Find where the given text appears and provide that cell's center as (x, y) coordinate. 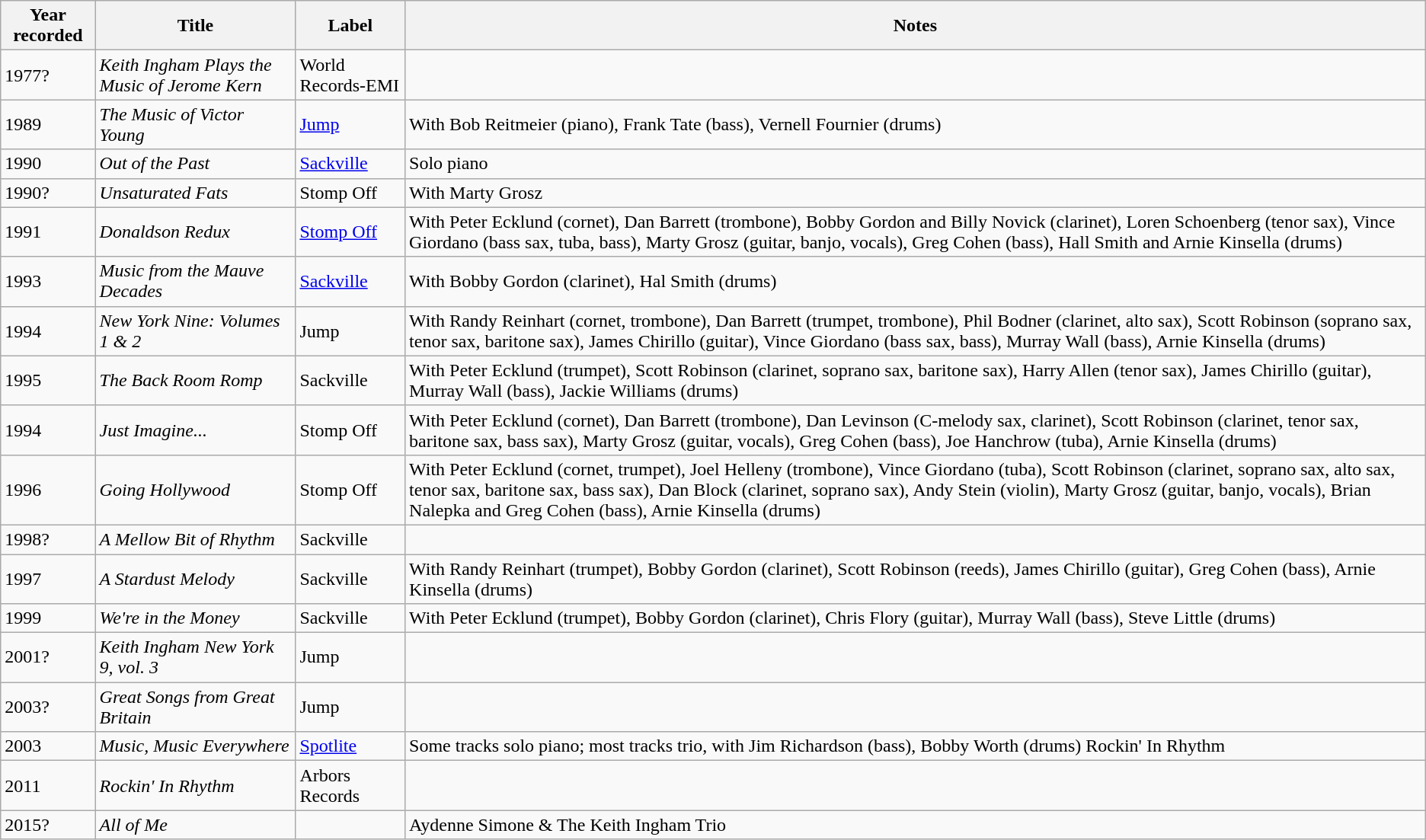
1990 (48, 164)
Just Imagine... (195, 430)
2015? (48, 825)
Year recorded (48, 26)
Aydenne Simone & The Keith Ingham Trio (916, 825)
Rockin' In Rhythm (195, 786)
With Peter Ecklund (trumpet), Bobby Gordon (clarinet), Chris Flory (guitar), Murray Wall (bass), Steve Little (drums) (916, 618)
We're in the Money (195, 618)
All of Me (195, 825)
Going Hollywood (195, 490)
1996 (48, 490)
With Bobby Gordon (clarinet), Hal Smith (drums) (916, 282)
The Music of Victor Young (195, 125)
1990? (48, 193)
1995 (48, 381)
1999 (48, 618)
1993 (48, 282)
New York Nine: Volumes 1 & 2 (195, 331)
2003? (48, 707)
Keith Ingham Plays the Music of Jerome Kern (195, 75)
A Mellow Bit of Rhythm (195, 539)
A Stardust Melody (195, 579)
Title (195, 26)
With Bob Reitmeier (piano), Frank Tate (bass), Vernell Fournier (drums) (916, 125)
Music, Music Everywhere (195, 746)
Some tracks solo piano; most tracks trio, with Jim Richardson (bass), Bobby Worth (drums) Rockin' In Rhythm (916, 746)
2011 (48, 786)
1991 (48, 232)
2003 (48, 746)
Out of the Past (195, 164)
2001? (48, 658)
Solo piano (916, 164)
Label (350, 26)
With Randy Reinhart (trumpet), Bobby Gordon (clarinet), Scott Robinson (reeds), James Chirillo (guitar), Greg Cohen (bass), Arnie Kinsella (drums) (916, 579)
1977? (48, 75)
Music from the Mauve Decades (195, 282)
Keith Ingham New York 9, vol. 3 (195, 658)
Notes (916, 26)
With Marty Grosz (916, 193)
Great Songs from Great Britain (195, 707)
Donaldson Redux (195, 232)
Unsaturated Fats (195, 193)
1998? (48, 539)
World Records-EMI (350, 75)
Arbors Records (350, 786)
1997 (48, 579)
Spotlite (350, 746)
The Back Room Romp (195, 381)
1989 (48, 125)
